Pinpoint the cell where the given text exists, returning its [X, Y] midpoint coordinate. 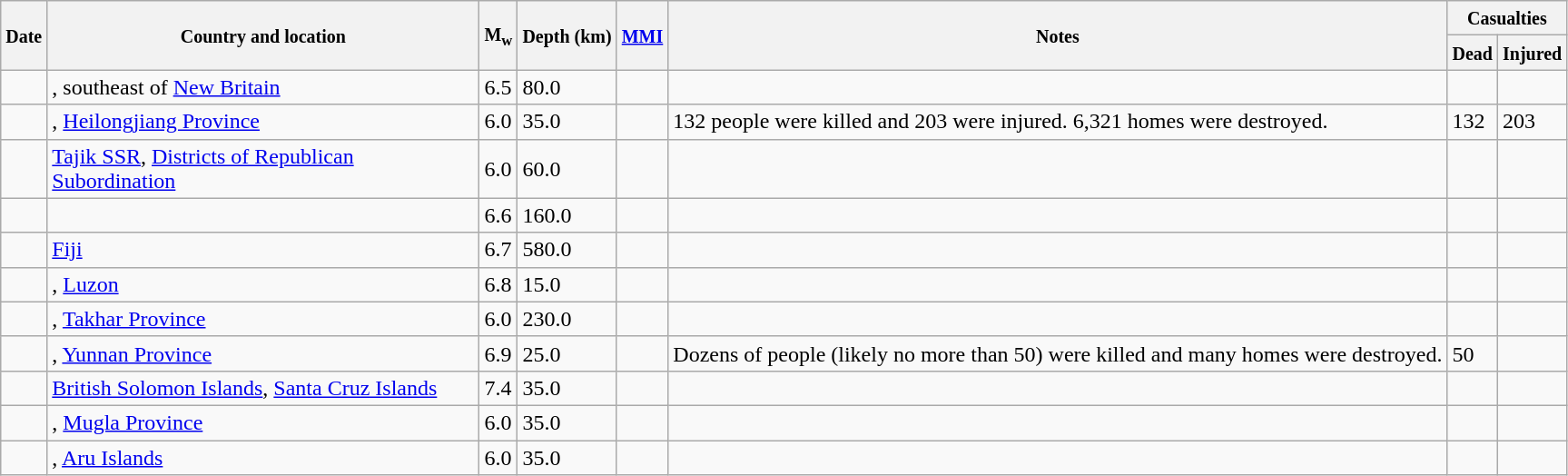
, Yunnan Province [263, 353]
80.0 [567, 87]
6.8 [498, 284]
50 [1473, 353]
Depth (km) [567, 35]
, Takhar Province [263, 319]
, southeast of New Britain [263, 87]
203 [1532, 122]
MMI [643, 35]
Tajik SSR, Districts of Republican Subordination [263, 169]
7.4 [498, 388]
580.0 [567, 250]
Casualties [1507, 18]
Date [24, 35]
25.0 [567, 353]
Dozens of people (likely no more than 50) were killed and many homes were destroyed. [1058, 353]
, Mugla Province [263, 422]
Notes [1058, 35]
230.0 [567, 319]
6.7 [498, 250]
6.6 [498, 215]
132 people were killed and 203 were injured. 6,321 homes were destroyed. [1058, 122]
Country and location [263, 35]
, Aru Islands [263, 457]
, Luzon [263, 284]
15.0 [567, 284]
Injured [1532, 53]
British Solomon Islands, Santa Cruz Islands [263, 388]
, Heilongjiang Province [263, 122]
132 [1473, 122]
60.0 [567, 169]
Mw [498, 35]
6.5 [498, 87]
Dead [1473, 53]
160.0 [567, 215]
6.9 [498, 353]
Fiji [263, 250]
